Capture the cell that displays the provided text and extract its (x, y) central coordinate. 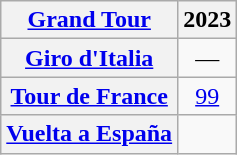
Giro d'Italia (90, 58)
Tour de France (90, 96)
— (208, 58)
Grand Tour (90, 20)
Vuelta a España (90, 134)
2023 (208, 20)
99 (208, 96)
